Output the (X, Y) coordinate of the center of the cell containing the given text.  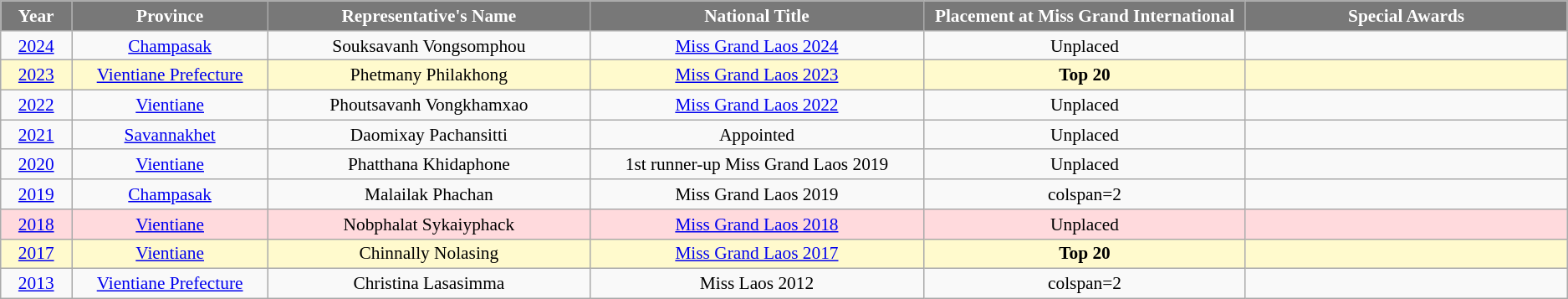
Souksavanh Vongsomphou (430, 46)
Daomixay Pachansitti (430, 135)
Malailak Phachan (430, 194)
Miss Grand Laos 2018 (757, 224)
Representative's Name (430, 16)
2019 (37, 194)
Year (37, 16)
Phatthana Khidaphone (430, 165)
Miss Grand Laos 2023 (757, 75)
Christina Lasasimma (430, 284)
2018 (37, 224)
Appointed (757, 135)
2017 (37, 254)
2021 (37, 135)
Special Awards (1407, 16)
1st runner-up Miss Grand Laos 2019 (757, 165)
Province (171, 16)
2023 (37, 75)
2020 (37, 165)
Miss Grand Laos 2017 (757, 254)
National Title (757, 16)
2024 (37, 46)
Miss Grand Laos 2022 (757, 106)
Phoutsavanh Vongkhamxao (430, 106)
2013 (37, 284)
Chinnally Nolasing (430, 254)
Nobphalat Sykaiyphack (430, 224)
Phetmany Philakhong (430, 75)
2022 (37, 106)
Savannakhet (171, 135)
Miss Laos 2012 (757, 284)
Miss Grand Laos 2019 (757, 194)
Placement at Miss Grand International (1085, 16)
Miss Grand Laos 2024 (757, 46)
